Return (x, y) of the center of cell containing provided text 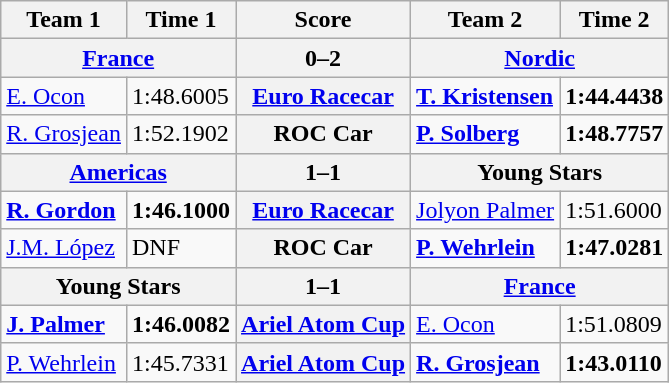
1:43.0110 (614, 362)
Team 1 (64, 20)
Americas (118, 172)
Jolyon Palmer (486, 210)
Time 1 (180, 20)
DNF (180, 248)
0–2 (324, 58)
1:51.0809 (614, 324)
1:46.1000 (180, 210)
1:45.7331 (180, 362)
1:44.4438 (614, 96)
Score (324, 20)
1:48.6005 (180, 96)
P. Solberg (486, 134)
1:47.0281 (614, 248)
J. Palmer (64, 324)
J.M. López (64, 248)
Team 2 (486, 20)
Nordic (540, 58)
1:51.6000 (614, 210)
1:52.1902 (180, 134)
1:48.7757 (614, 134)
R. Gordon (64, 210)
Time 2 (614, 20)
1:46.0082 (180, 324)
T. Kristensen (486, 96)
